Determine the (x, y) coordinate at the center of the cell enclosing the given text.  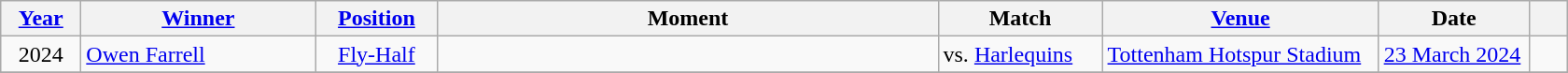
vs. Harlequins (1020, 54)
Position (377, 19)
Owen Farrell (198, 54)
Year (41, 19)
Match (1020, 19)
2024 (41, 54)
Date (1454, 19)
Fly-Half (377, 54)
Moment (688, 19)
Venue (1240, 19)
23 March 2024 (1454, 54)
Winner (198, 19)
Tottenham Hotspur Stadium (1240, 54)
